Find where the given text appears and provide that cell's center as (X, Y) coordinate. 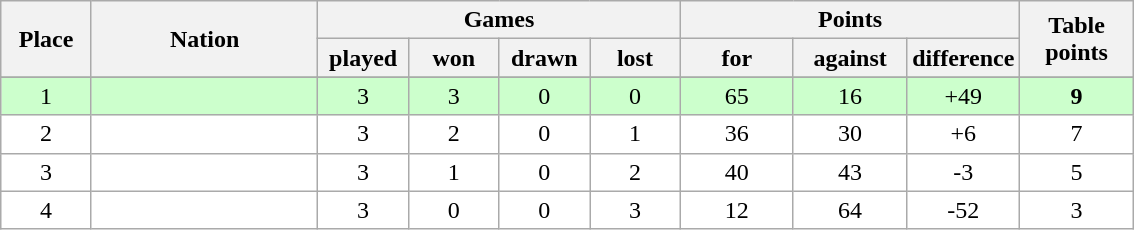
Points (850, 20)
9 (1076, 96)
16 (850, 96)
against (850, 58)
lost (636, 58)
43 (850, 172)
65 (736, 96)
Tablepoints (1076, 39)
-3 (964, 172)
-52 (964, 210)
Games (499, 20)
30 (850, 134)
Nation (204, 39)
Place (46, 39)
64 (850, 210)
drawn (544, 58)
+6 (964, 134)
12 (736, 210)
+49 (964, 96)
4 (46, 210)
won (454, 58)
40 (736, 172)
difference (964, 58)
5 (1076, 172)
36 (736, 134)
for (736, 58)
played (364, 58)
7 (1076, 134)
